From the cell containing the given text, extract its center point as [X, Y] coordinate. 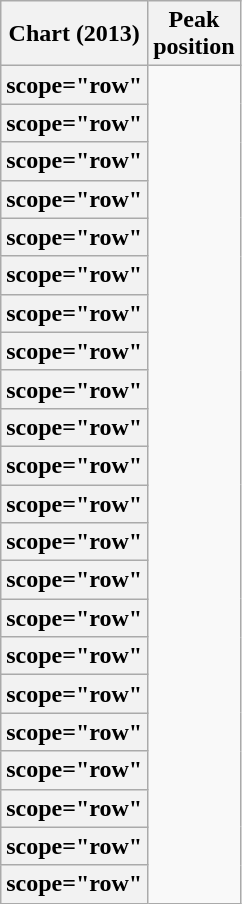
Chart (2013) [74, 34]
Peakposition [194, 34]
